For the text-containing cell, return its midpoint in (x, y) coordinate format. 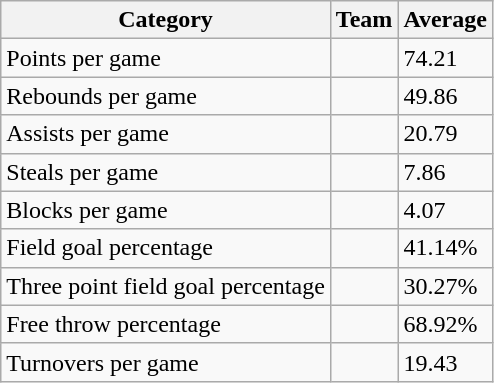
49.86 (446, 96)
19.43 (446, 362)
Steals per game (166, 172)
Blocks per game (166, 210)
Rebounds per game (166, 96)
7.86 (446, 172)
Category (166, 20)
Points per game (166, 58)
Team (364, 20)
Assists per game (166, 134)
Average (446, 20)
41.14% (446, 248)
74.21 (446, 58)
30.27% (446, 286)
Field goal percentage (166, 248)
Free throw percentage (166, 324)
Turnovers per game (166, 362)
4.07 (446, 210)
Three point field goal percentage (166, 286)
20.79 (446, 134)
68.92% (446, 324)
